Determine the [X, Y] coordinate at the center of the cell enclosing the given text.  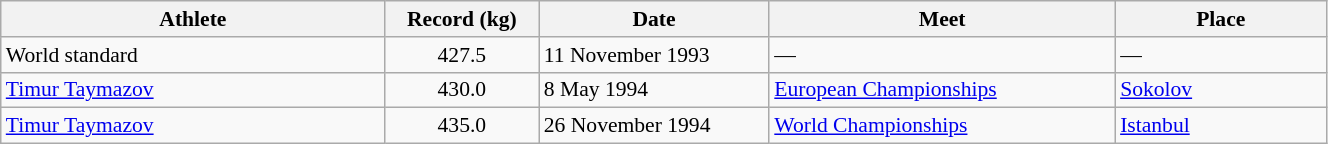
World standard [193, 55]
8 May 1994 [654, 90]
26 November 1994 [654, 126]
435.0 [462, 126]
Place [1220, 19]
Sokolov [1220, 90]
430.0 [462, 90]
427.5 [462, 55]
Date [654, 19]
World Championships [942, 126]
Meet [942, 19]
European Championships [942, 90]
Athlete [193, 19]
Record (kg) [462, 19]
Istanbul [1220, 126]
11 November 1993 [654, 55]
